Determine the (X, Y) coordinate at the center of the cell enclosing the given text.  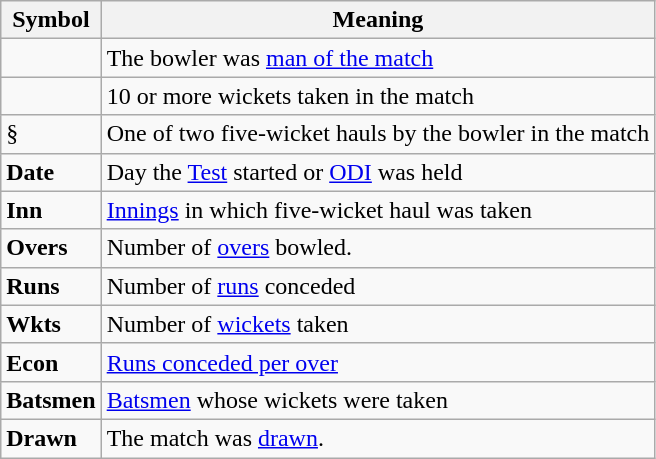
Day the Test started or ODI was held (378, 172)
Runs conceded per over (378, 362)
Date (51, 172)
10 or more wickets taken in the match (378, 96)
The bowler was man of the match (378, 58)
The match was drawn. (378, 438)
Inn (51, 210)
One of two five-wicket hauls by the bowler in the match (378, 134)
§ (51, 134)
Runs (51, 286)
Meaning (378, 20)
Number of wickets taken (378, 324)
Econ (51, 362)
Batsmen whose wickets were taken (378, 400)
Number of overs bowled. (378, 248)
Wkts (51, 324)
Batsmen (51, 400)
Innings in which five-wicket haul was taken (378, 210)
Number of runs conceded (378, 286)
Overs (51, 248)
Symbol (51, 20)
Drawn (51, 438)
